Return (X, Y) of the center of cell containing provided text 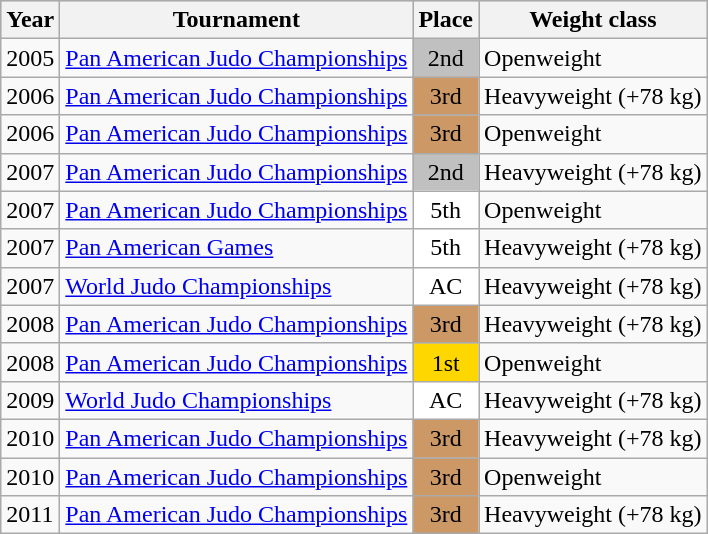
2009 (30, 400)
Year (30, 20)
2011 (30, 515)
Weight class (594, 20)
Place (446, 20)
Pan American Games (236, 248)
2005 (30, 58)
1st (446, 362)
Tournament (236, 20)
